Provide the [x, y] coordinate of the cell's center where the given text is located.  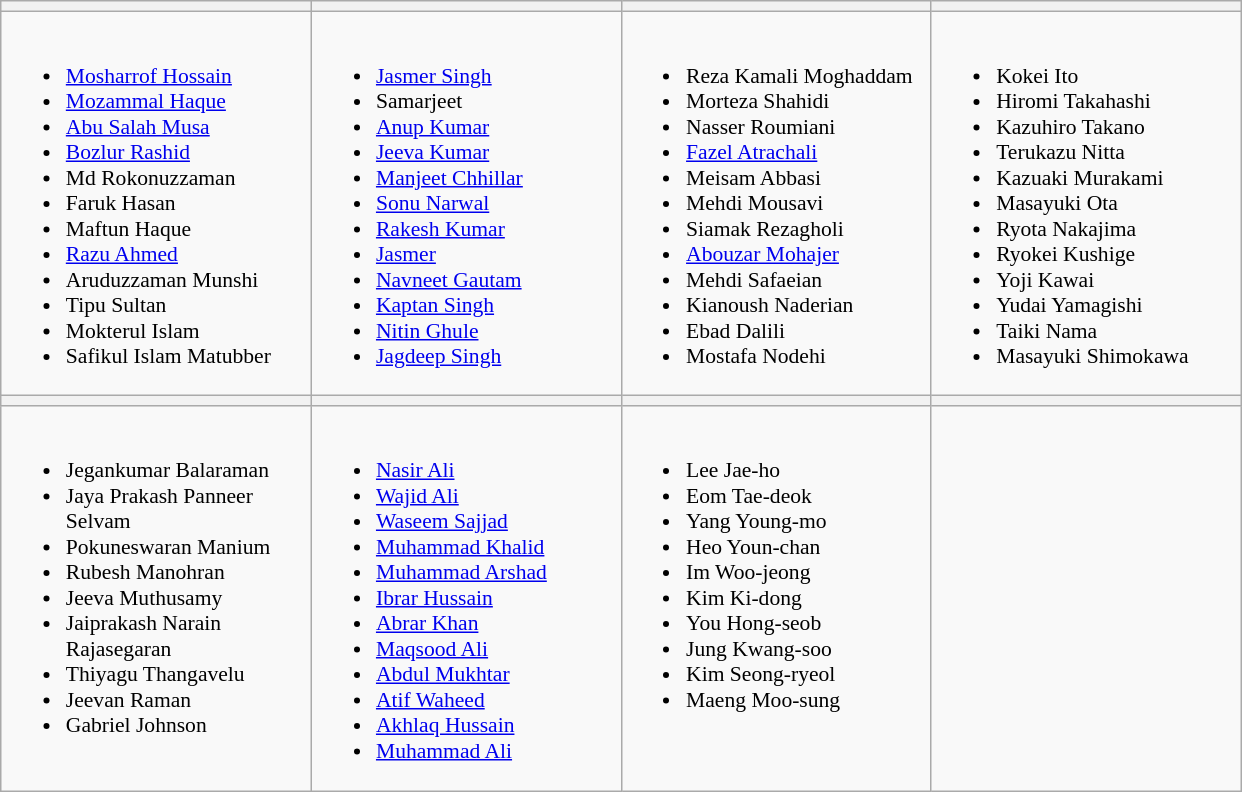
Nasir AliWajid AliWaseem SajjadMuhammad KhalidMuhammad ArshadIbrar HussainAbrar KhanMaqsood AliAbdul MukhtarAtif WaheedAkhlaq HussainMuhammad Ali [466, 598]
Jasmer SinghSamarjeetAnup KumarJeeva KumarManjeet ChhillarSonu NarwalRakesh KumarJasmerNavneet GautamKaptan SinghNitin GhuleJagdeep Singh [466, 204]
Lee Jae-hoEom Tae-deokYang Young-moHeo Youn-chanIm Woo-jeongKim Ki-dongYou Hong-seobJung Kwang-sooKim Seong-ryeolMaeng Moo-sung [776, 598]
